Capture the cell that displays the provided text and extract its (X, Y) central coordinate. 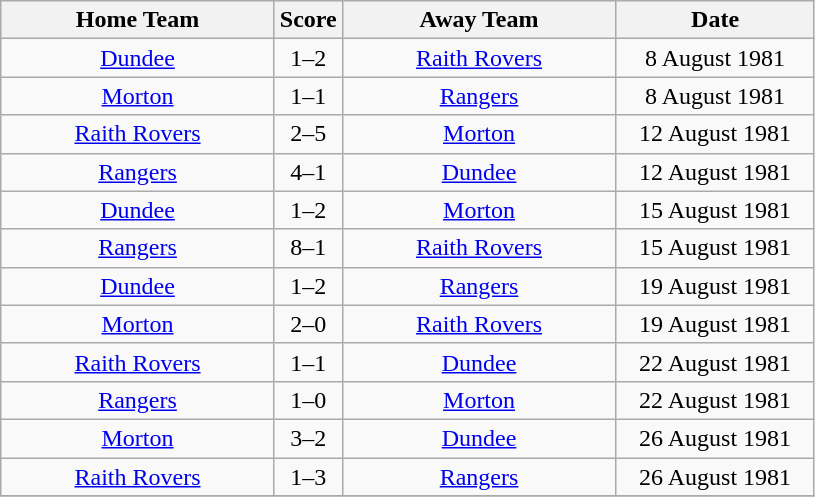
Home Team (138, 20)
4–1 (308, 172)
2–5 (308, 134)
Score (308, 20)
8–1 (308, 248)
1–0 (308, 400)
3–2 (308, 438)
Date (716, 20)
1–3 (308, 477)
2–0 (308, 324)
Away Team (479, 20)
